Return the [x, y] coordinate for the center point of the cell that contains the specified text.  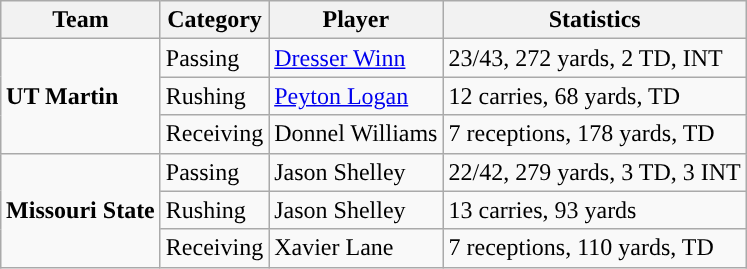
22/42, 279 yards, 3 TD, 3 INT [594, 172]
Dresser Winn [356, 58]
12 carries, 68 yards, TD [594, 96]
13 carries, 93 yards [594, 210]
Donnel Williams [356, 134]
Statistics [594, 20]
7 receptions, 178 yards, TD [594, 134]
Category [214, 20]
Player [356, 20]
Missouri State [81, 210]
Xavier Lane [356, 248]
Team [81, 20]
UT Martin [81, 96]
7 receptions, 110 yards, TD [594, 248]
Peyton Logan [356, 96]
23/43, 272 yards, 2 TD, INT [594, 58]
